Return (X, Y) of the center of cell containing provided text 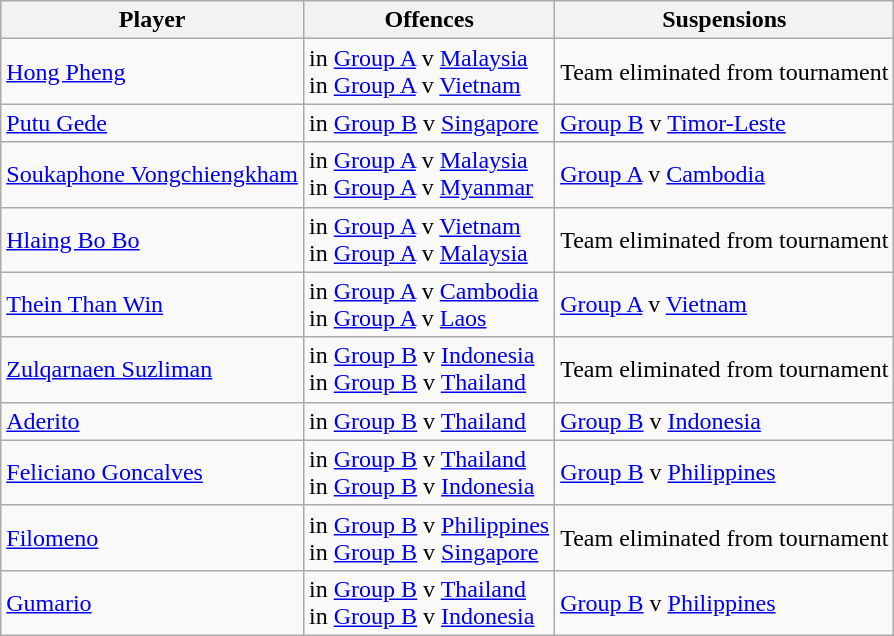
in Group A v Malaysia in Group A v Myanmar (430, 174)
Gumario (152, 602)
Hong Pheng (152, 72)
in Group A v Malaysia in Group A v Vietnam (430, 72)
Filomeno (152, 538)
Group B v Timor-Leste (724, 123)
Group B v Indonesia (724, 421)
in Group B v Indonesia in Group B v Thailand (430, 370)
Offences (430, 20)
Group A v Vietnam (724, 304)
in Group B v Thailand (430, 421)
Player (152, 20)
Suspensions (724, 20)
Thein Than Win (152, 304)
in Group B v Philippines in Group B v Singapore (430, 538)
in Group A v Vietnam in Group A v Malaysia (430, 240)
Zulqarnaen Suzliman (152, 370)
Feliciano Goncalves (152, 472)
Putu Gede (152, 123)
Aderito (152, 421)
Soukaphone Vongchiengkham (152, 174)
in Group A v Cambodia in Group A v Laos (430, 304)
Hlaing Bo Bo (152, 240)
Group A v Cambodia (724, 174)
in Group B v Singapore (430, 123)
